Return the [X, Y] coordinate for the center point of the cell that contains the specified text.  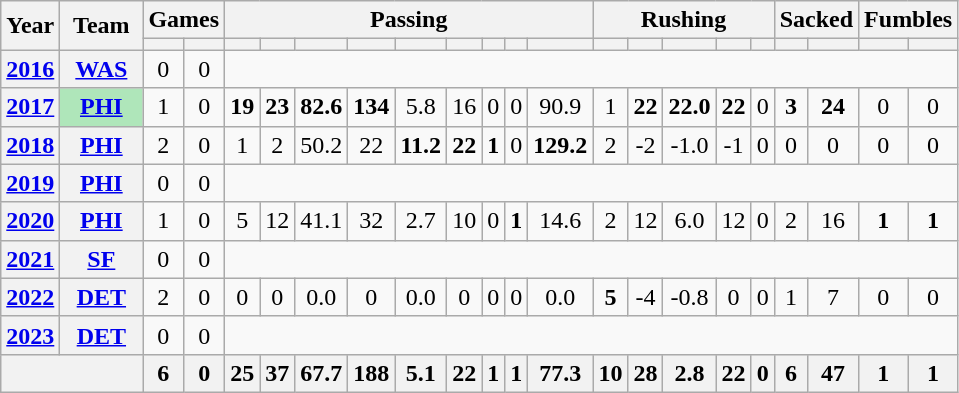
7 [834, 297]
188 [372, 373]
2017 [30, 107]
41.1 [322, 221]
2018 [30, 145]
77.3 [560, 373]
23 [278, 107]
19 [242, 107]
Sacked [816, 20]
Year [30, 26]
SF [102, 259]
2.7 [421, 221]
22.0 [690, 107]
Passing [409, 20]
-4 [646, 297]
134 [372, 107]
25 [242, 373]
Rushing [684, 20]
2.8 [690, 373]
50.2 [322, 145]
82.6 [322, 107]
2022 [30, 297]
32 [372, 221]
Games [184, 20]
2023 [30, 335]
-0.8 [690, 297]
5.1 [421, 373]
28 [646, 373]
11.2 [421, 145]
2021 [30, 259]
-1 [734, 145]
2016 [30, 69]
47 [834, 373]
2020 [30, 221]
-1.0 [690, 145]
90.9 [560, 107]
2019 [30, 183]
14.6 [560, 221]
WAS [102, 69]
67.7 [322, 373]
6.0 [690, 221]
37 [278, 373]
-2 [646, 145]
Fumbles [908, 20]
Team [102, 26]
5.8 [421, 107]
24 [834, 107]
129.2 [560, 145]
3 [790, 107]
